For the text-containing cell, return its midpoint in (X, Y) coordinate format. 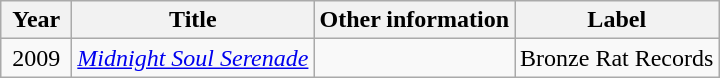
2009 (36, 58)
Other information (414, 20)
Label (617, 20)
Bronze Rat Records (617, 58)
Midnight Soul Serenade (193, 58)
Title (193, 20)
Year (36, 20)
